Provide the (x, y) coordinate of the cell's center where the given text is located.  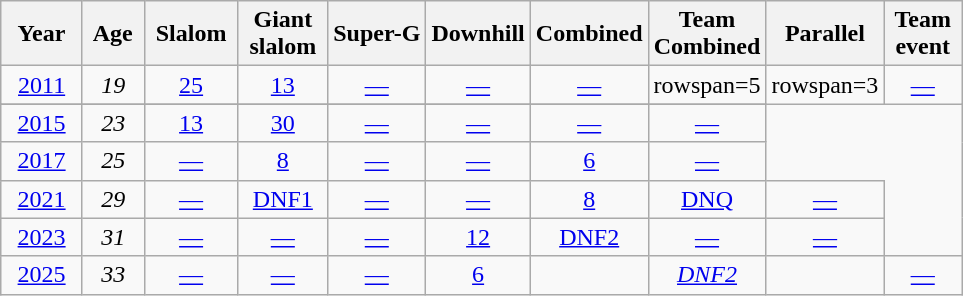
Super-G (377, 34)
Age (113, 34)
Giant slalom (283, 34)
TeamCombined (707, 34)
2023 (42, 237)
DNQ (707, 199)
12 (478, 237)
29 (113, 199)
31 (113, 237)
rowspan=3 (825, 85)
2025 (42, 275)
2017 (42, 161)
Year (42, 34)
Downhill (478, 34)
19 (113, 85)
23 (113, 123)
Parallel (825, 34)
2011 (42, 85)
rowspan=5 (707, 85)
30 (283, 123)
Combined (589, 34)
Slalom (191, 34)
Team event (923, 34)
2015 (42, 123)
33 (113, 275)
2021 (42, 199)
DNF1 (283, 199)
